Extract the [x, y] coordinate from the center of the cell holding the provided text.  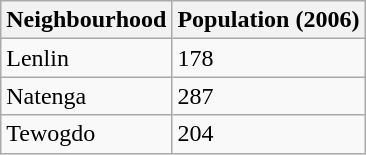
204 [268, 134]
178 [268, 58]
Neighbourhood [86, 20]
Population (2006) [268, 20]
287 [268, 96]
Lenlin [86, 58]
Natenga [86, 96]
Tewogdo [86, 134]
